Return [X, Y] of the center of cell containing provided text 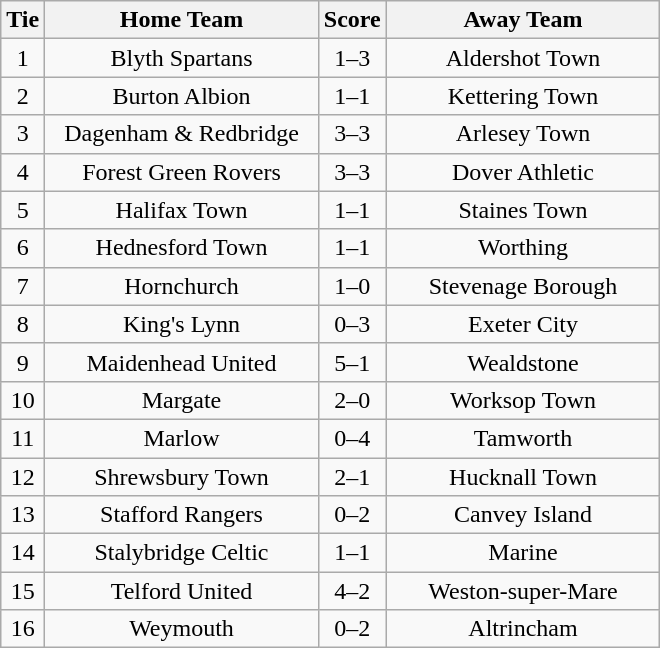
14 [23, 553]
Hornchurch [182, 286]
1–0 [352, 286]
King's Lynn [182, 324]
0–4 [352, 438]
3 [23, 134]
1–3 [352, 58]
Halifax Town [182, 210]
5–1 [352, 362]
Kettering Town [523, 96]
16 [23, 629]
Hucknall Town [523, 477]
8 [23, 324]
9 [23, 362]
Blyth Spartans [182, 58]
Stalybridge Celtic [182, 553]
Staines Town [523, 210]
Worthing [523, 248]
Tamworth [523, 438]
Canvey Island [523, 515]
Tie [23, 20]
13 [23, 515]
5 [23, 210]
Maidenhead United [182, 362]
1 [23, 58]
Hednesford Town [182, 248]
12 [23, 477]
0–3 [352, 324]
6 [23, 248]
Arlesey Town [523, 134]
11 [23, 438]
Worksop Town [523, 400]
Dagenham & Redbridge [182, 134]
Telford United [182, 591]
Aldershot Town [523, 58]
Marine [523, 553]
Dover Athletic [523, 172]
Weston-super-Mare [523, 591]
Forest Green Rovers [182, 172]
4–2 [352, 591]
Stafford Rangers [182, 515]
15 [23, 591]
2 [23, 96]
Weymouth [182, 629]
2–0 [352, 400]
Home Team [182, 20]
Exeter City [523, 324]
Burton Albion [182, 96]
10 [23, 400]
4 [23, 172]
Altrincham [523, 629]
Wealdstone [523, 362]
2–1 [352, 477]
7 [23, 286]
Marlow [182, 438]
Away Team [523, 20]
Shrewsbury Town [182, 477]
Margate [182, 400]
Stevenage Borough [523, 286]
Score [352, 20]
